Identify which cell holds the provided text, then report its [X, Y] central coordinate. 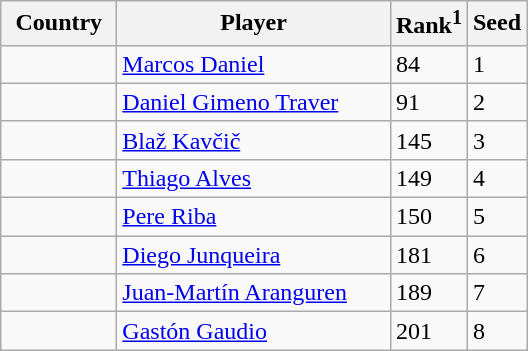
Country [59, 24]
Blaž Kavčič [254, 140]
150 [428, 217]
181 [428, 255]
Player [254, 24]
6 [496, 255]
Diego Junqueira [254, 255]
149 [428, 178]
84 [428, 64]
Pere Riba [254, 217]
201 [428, 331]
Rank1 [428, 24]
Seed [496, 24]
4 [496, 178]
91 [428, 102]
3 [496, 140]
Juan-Martín Aranguren [254, 293]
2 [496, 102]
Marcos Daniel [254, 64]
5 [496, 217]
8 [496, 331]
7 [496, 293]
Gastón Gaudio [254, 331]
145 [428, 140]
189 [428, 293]
Daniel Gimeno Traver [254, 102]
Thiago Alves [254, 178]
1 [496, 64]
